Search for the cell housing the specified text and yield its [X, Y] center coordinate. 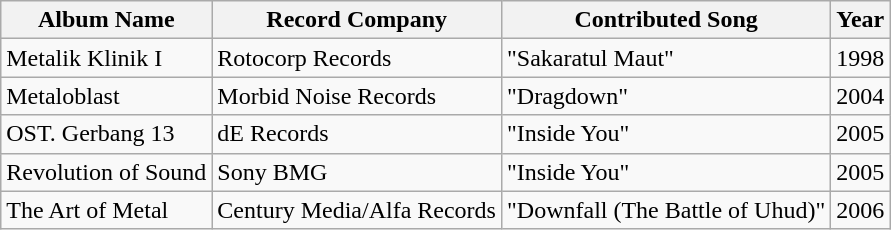
Contributed Song [666, 20]
1998 [860, 58]
"Sakaratul Maut" [666, 58]
OST. Gerbang 13 [106, 134]
Revolution of Sound [106, 172]
2004 [860, 96]
The Art of Metal [106, 210]
Metaloblast [106, 96]
Morbid Noise Records [357, 96]
Year [860, 20]
Album Name [106, 20]
"Downfall (The Battle of Uhud)" [666, 210]
"Dragdown" [666, 96]
Century Media/Alfa Records [357, 210]
Rotocorp Records [357, 58]
Metalik Klinik I [106, 58]
Record Company [357, 20]
dE Records [357, 134]
2006 [860, 210]
Sony BMG [357, 172]
